Locate the cell with the specified text and output its [X, Y] center coordinate. 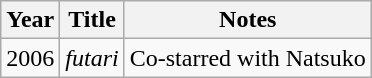
Year [30, 20]
Title [92, 20]
2006 [30, 58]
Notes [248, 20]
Co-starred with Natsuko [248, 58]
futari [92, 58]
